Pinpoint the cell where the given text exists, returning its [x, y] midpoint coordinate. 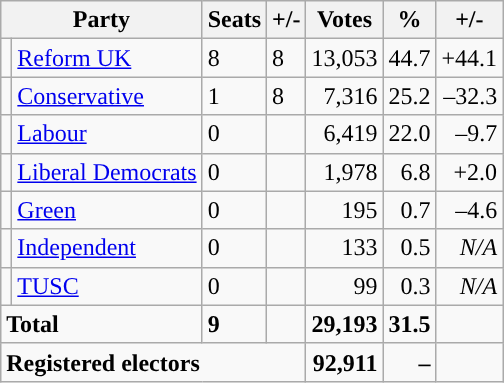
22.0 [410, 134]
Reform UK [107, 58]
Votes [344, 20]
0.7 [410, 210]
Labour [107, 134]
TUSC [107, 286]
Party [102, 20]
+44.1 [470, 58]
Conservative [107, 96]
1 [234, 96]
Green [107, 210]
44.7 [410, 58]
% [410, 20]
0.3 [410, 286]
Independent [107, 248]
13,053 [344, 58]
Total [102, 324]
92,911 [344, 362]
Seats [234, 20]
0.5 [410, 248]
6,419 [344, 134]
6.8 [410, 172]
+2.0 [470, 172]
–9.7 [470, 134]
133 [344, 248]
9 [234, 324]
1,978 [344, 172]
Liberal Democrats [107, 172]
99 [344, 286]
31.5 [410, 324]
– [410, 362]
195 [344, 210]
Registered electors [154, 362]
29,193 [344, 324]
25.2 [410, 96]
–32.3 [470, 96]
7,316 [344, 96]
–4.6 [470, 210]
